For the text-containing cell, return its midpoint in [x, y] coordinate format. 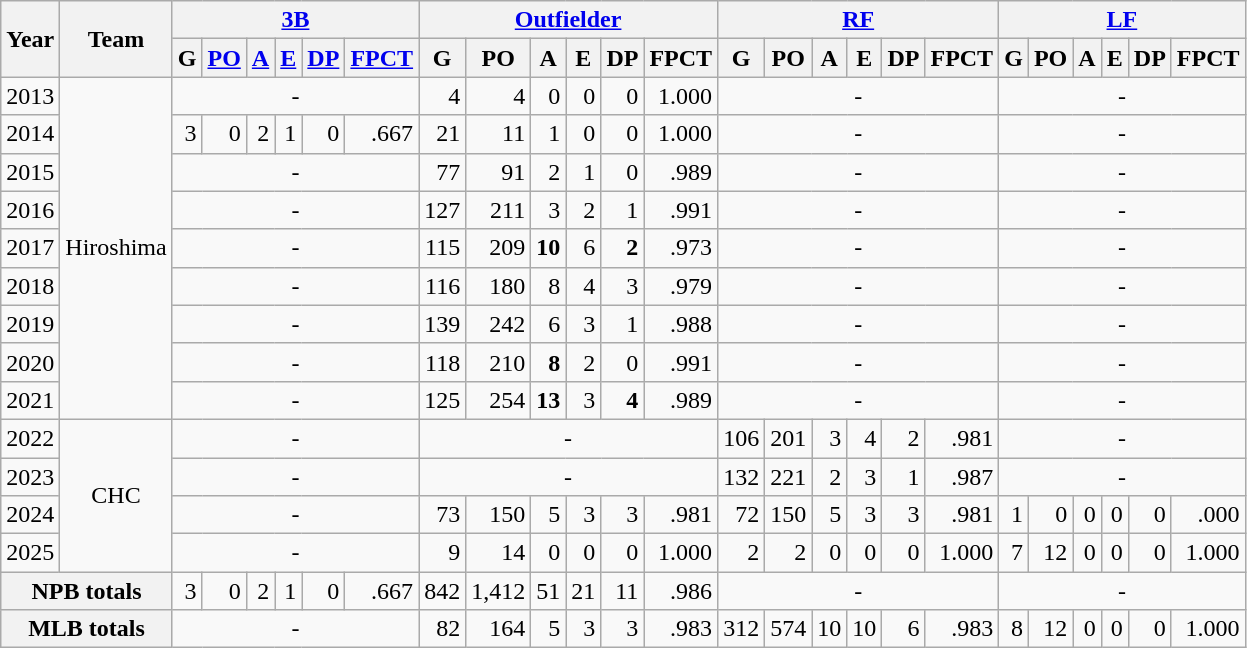
139 [442, 324]
164 [498, 629]
.988 [681, 324]
NPB totals [86, 591]
2018 [30, 286]
2016 [30, 210]
2020 [30, 362]
51 [548, 591]
132 [742, 477]
254 [498, 400]
9 [442, 553]
82 [442, 629]
.000 [1208, 515]
LF [1122, 20]
209 [498, 248]
RF [858, 20]
201 [788, 438]
72 [742, 515]
13 [548, 400]
Year [30, 39]
2017 [30, 248]
1,412 [498, 591]
.986 [681, 591]
Hiroshima [116, 248]
106 [742, 438]
2015 [30, 172]
115 [442, 248]
7 [1014, 553]
91 [498, 172]
77 [442, 172]
2022 [30, 438]
2019 [30, 324]
2013 [30, 96]
.987 [962, 477]
14 [498, 553]
118 [442, 362]
MLB totals [86, 629]
73 [442, 515]
221 [788, 477]
180 [498, 286]
.979 [681, 286]
2024 [30, 515]
2014 [30, 134]
2023 [30, 477]
CHC [116, 495]
312 [742, 629]
242 [498, 324]
125 [442, 400]
211 [498, 210]
116 [442, 286]
2021 [30, 400]
210 [498, 362]
127 [442, 210]
.973 [681, 248]
2025 [30, 553]
Outfielder [568, 20]
3B [295, 20]
842 [442, 591]
Team [116, 39]
574 [788, 629]
